Pinpoint the cell where the given text exists, returning its [X, Y] midpoint coordinate. 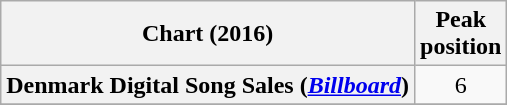
Denmark Digital Song Sales (Billboard) [208, 85]
Peakposition [461, 34]
6 [461, 85]
Chart (2016) [208, 34]
